Extract the [x, y] coordinate from the center of the cell holding the provided text.  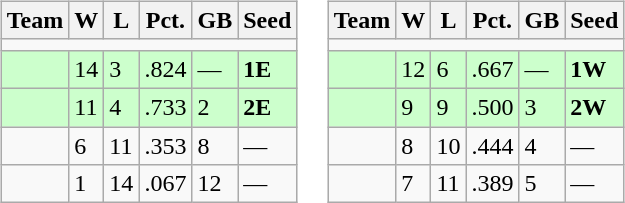
.389 [492, 184]
.667 [492, 69]
.067 [166, 184]
.444 [492, 145]
2W [594, 107]
1 [86, 184]
.353 [166, 145]
5 [542, 184]
10 [448, 145]
.500 [492, 107]
.824 [166, 69]
2 [215, 107]
1E [268, 69]
2E [268, 107]
.733 [166, 107]
7 [414, 184]
1W [594, 69]
